Find where the given text appears and provide that cell's center as [x, y] coordinate. 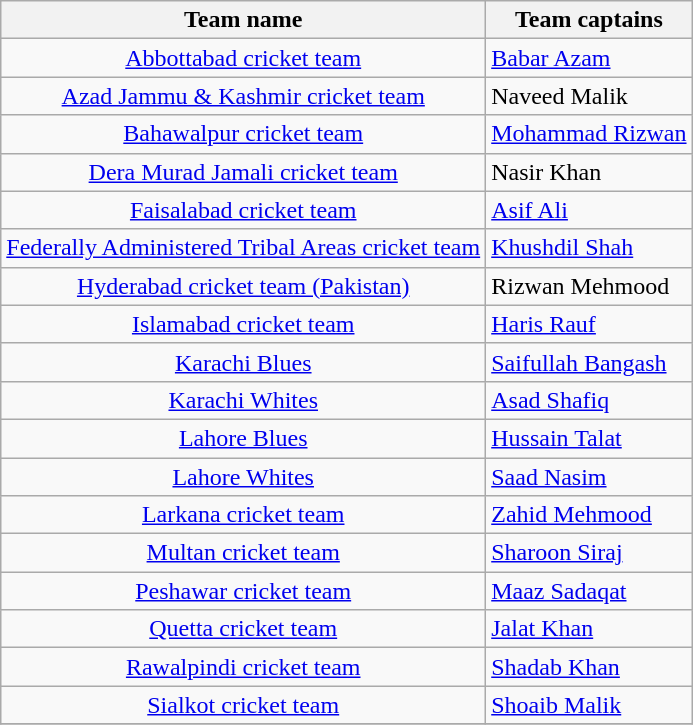
Multan cricket team [244, 553]
Naveed Malik [589, 96]
Asad Shafiq [589, 400]
Abbottabad cricket team [244, 58]
Maaz Sadaqat [589, 591]
Shoaib Malik [589, 705]
Hussain Talat [589, 438]
Azad Jammu & Kashmir cricket team [244, 96]
Jalat Khan [589, 629]
Karachi Blues [244, 362]
Federally Administered Tribal Areas cricket team [244, 248]
Islamabad cricket team [244, 324]
Sharoon Siraj [589, 553]
Saifullah Bangash [589, 362]
Larkana cricket team [244, 515]
Dera Murad Jamali cricket team [244, 172]
Peshawar cricket team [244, 591]
Nasir Khan [589, 172]
Lahore Whites [244, 477]
Sialkot cricket team [244, 705]
Quetta cricket team [244, 629]
Lahore Blues [244, 438]
Rizwan Mehmood [589, 286]
Khushdil Shah [589, 248]
Hyderabad cricket team (Pakistan) [244, 286]
Haris Rauf [589, 324]
Babar Azam [589, 58]
Saad Nasim [589, 477]
Bahawalpur cricket team [244, 134]
Rawalpindi cricket team [244, 667]
Team name [244, 20]
Zahid Mehmood [589, 515]
Mohammad Rizwan [589, 134]
Team captains [589, 20]
Asif Ali [589, 210]
Shadab Khan [589, 667]
Faisalabad cricket team [244, 210]
Karachi Whites [244, 400]
